Determine the [X, Y] coordinate at the center of the cell enclosing the given text.  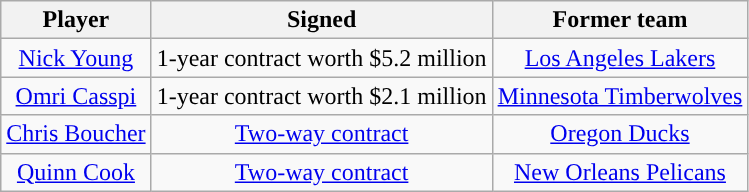
New Orleans Pelicans [620, 172]
1-year contract worth $2.1 million [322, 96]
Los Angeles Lakers [620, 58]
Omri Casspi [76, 96]
1-year contract worth $5.2 million [322, 58]
Quinn Cook [76, 172]
Chris Boucher [76, 134]
Signed [322, 20]
Minnesota Timberwolves [620, 96]
Nick Young [76, 58]
Former team [620, 20]
Player [76, 20]
Oregon Ducks [620, 134]
